From the cell containing the given text, extract its center point as (X, Y) coordinate. 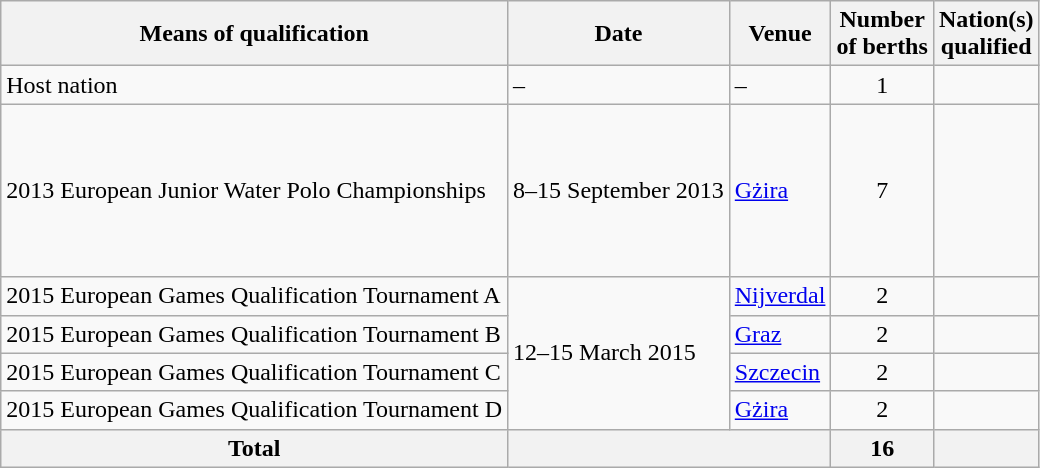
2015 European Games Qualification Tournament C (254, 372)
Venue (780, 34)
8–15 September 2013 (619, 190)
7 (882, 190)
Numberof berths (882, 34)
Total (254, 448)
2013 European Junior Water Polo Championships (254, 190)
2015 European Games Qualification Tournament B (254, 334)
Date (619, 34)
Nijverdal (780, 296)
Means of qualification (254, 34)
1 (882, 85)
Graz (780, 334)
16 (882, 448)
Szczecin (780, 372)
Nation(s)qualified (986, 34)
2015 European Games Qualification Tournament A (254, 296)
12–15 March 2015 (619, 353)
Host nation (254, 85)
2015 European Games Qualification Tournament D (254, 410)
